Output the (x, y) coordinate of the center of the cell containing the given text.  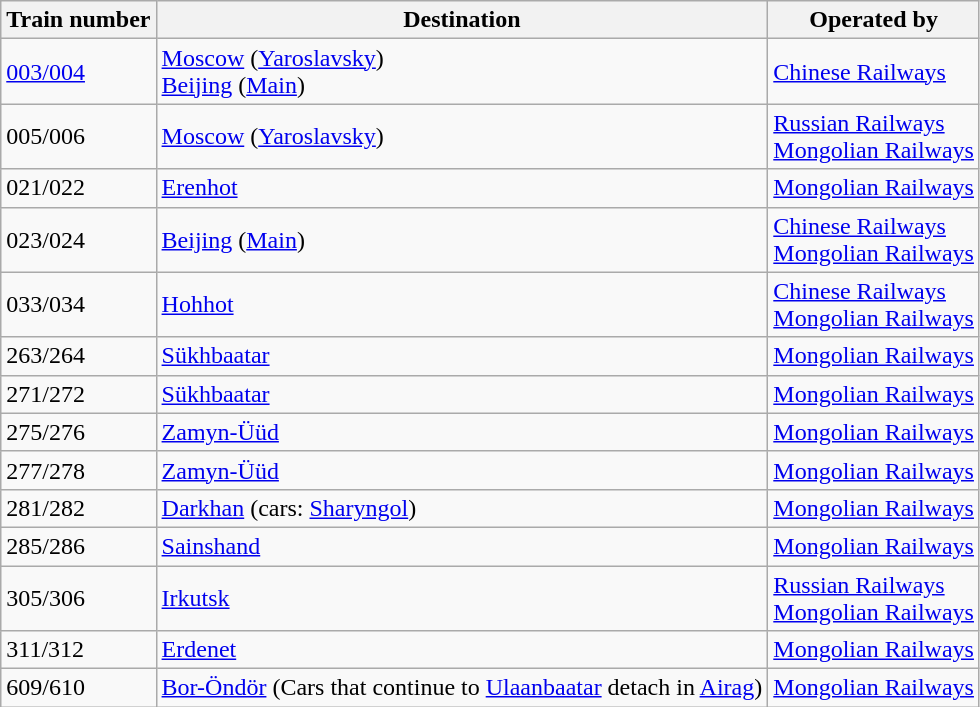
Beijing (Main) (462, 240)
005/006 (78, 136)
Destination (462, 20)
Erenhot (462, 188)
Darkhan (cars: Sharyngol) (462, 508)
305/306 (78, 598)
Irkutsk (462, 598)
023/024 (78, 240)
Operated by (874, 20)
Moscow (Yaroslavsky) (462, 136)
263/264 (78, 356)
281/282 (78, 508)
285/286 (78, 546)
275/276 (78, 432)
Erdenet (462, 650)
Moscow (Yaroslavsky) Beijing (Main) (462, 72)
Sainshand (462, 546)
Train number (78, 20)
021/022 (78, 188)
Chinese Railways (874, 72)
311/312 (78, 650)
033/034 (78, 304)
Hohhot (462, 304)
277/278 (78, 470)
003/004 (78, 72)
Bor-Öndör (Cars that continue to Ulaanbaatar detach in Airag) (462, 688)
271/272 (78, 394)
609/610 (78, 688)
